Scan for the cell matching the given text and deliver its [x, y] coordinate at center. 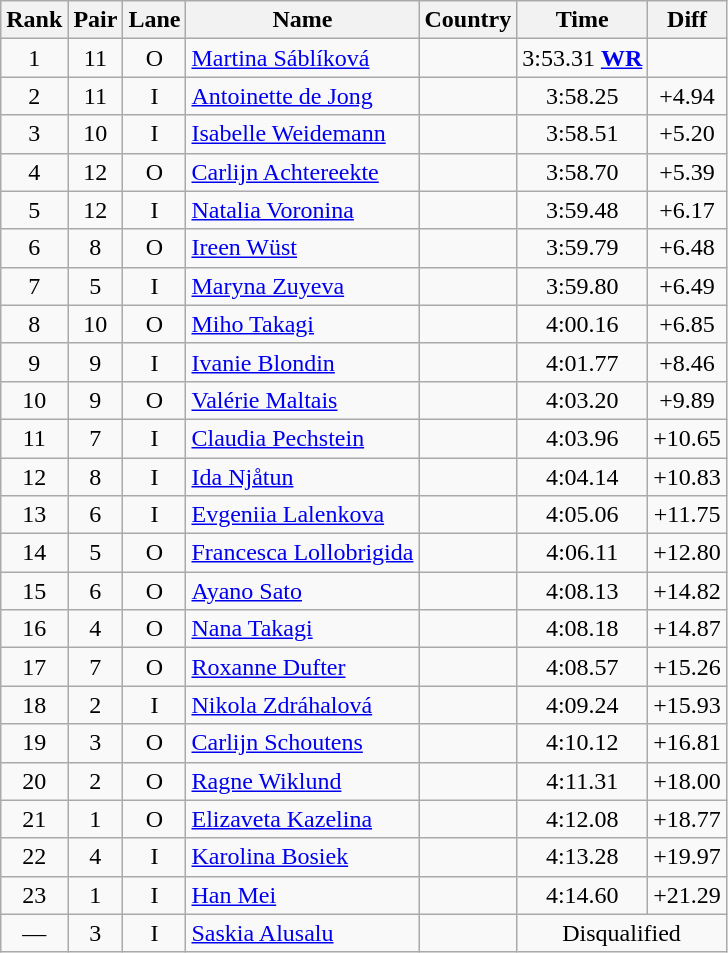
+6.85 [688, 324]
+12.80 [688, 553]
+4.94 [688, 96]
+14.87 [688, 629]
Ayano Sato [302, 591]
+10.65 [688, 438]
4:08.18 [582, 629]
+6.17 [688, 210]
4:11.31 [582, 781]
Diff [688, 20]
Han Mei [302, 895]
Carlijn Achtereekte [302, 172]
Time [582, 20]
4:09.24 [582, 705]
+8.46 [688, 362]
Valérie Maltais [302, 400]
4:08.13 [582, 591]
Name [302, 20]
18 [34, 705]
+11.75 [688, 515]
Evgeniia Lalenkova [302, 515]
— [34, 933]
3:59.79 [582, 248]
Ireen Wüst [302, 248]
Pair [96, 20]
+19.97 [688, 857]
Ivanie Blondin [302, 362]
4:10.12 [582, 743]
+5.39 [688, 172]
+18.00 [688, 781]
+6.49 [688, 286]
22 [34, 857]
3:58.25 [582, 96]
14 [34, 553]
Martina Sáblíková [302, 58]
Ida Njåtun [302, 477]
Claudia Pechstein [302, 438]
19 [34, 743]
21 [34, 819]
15 [34, 591]
3:58.70 [582, 172]
Isabelle Weidemann [302, 134]
4:04.14 [582, 477]
4:08.57 [582, 667]
Karolina Bosiek [302, 857]
17 [34, 667]
4:13.28 [582, 857]
23 [34, 895]
3:59.80 [582, 286]
Maryna Zuyeva [302, 286]
3:53.31 WR [582, 58]
+9.89 [688, 400]
Disqualified [622, 933]
Elizaveta Kazelina [302, 819]
4:12.08 [582, 819]
3:58.51 [582, 134]
4:03.96 [582, 438]
+16.81 [688, 743]
+14.82 [688, 591]
3:59.48 [582, 210]
4:03.20 [582, 400]
16 [34, 629]
4:06.11 [582, 553]
20 [34, 781]
Roxanne Dufter [302, 667]
+15.26 [688, 667]
Nana Takagi [302, 629]
Lane [154, 20]
+15.93 [688, 705]
Ragne Wiklund [302, 781]
Country [468, 20]
+10.83 [688, 477]
13 [34, 515]
Carlijn Schoutens [302, 743]
4:01.77 [582, 362]
Antoinette de Jong [302, 96]
+6.48 [688, 248]
Rank [34, 20]
Nikola Zdráhalová [302, 705]
+5.20 [688, 134]
Miho Takagi [302, 324]
Natalia Voronina [302, 210]
4:05.06 [582, 515]
+21.29 [688, 895]
+18.77 [688, 819]
Francesca Lollobrigida [302, 553]
4:00.16 [582, 324]
Saskia Alusalu [302, 933]
4:14.60 [582, 895]
